Pinpoint the cell where the given text exists, returning its [x, y] midpoint coordinate. 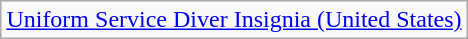
Uniform Service Diver Insignia (United States) [234, 20]
